Return [X, Y] of the center of cell containing provided text 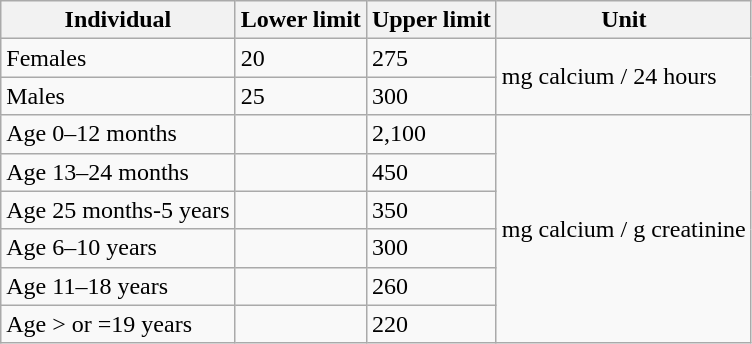
350 [431, 210]
Lower limit [300, 20]
Females [118, 58]
Age 13–24 months [118, 172]
Age 11–18 years [118, 286]
Age > or =19 years [118, 324]
275 [431, 58]
mg calcium / g creatinine [624, 229]
25 [300, 96]
450 [431, 172]
220 [431, 324]
Unit [624, 20]
Upper limit [431, 20]
Age 25 months-5 years [118, 210]
2,100 [431, 134]
20 [300, 58]
Age 0–12 months [118, 134]
mg calcium / 24 hours [624, 77]
260 [431, 286]
Males [118, 96]
Age 6–10 years [118, 248]
Individual [118, 20]
